Capture the cell that displays the provided text and extract its [x, y] central coordinate. 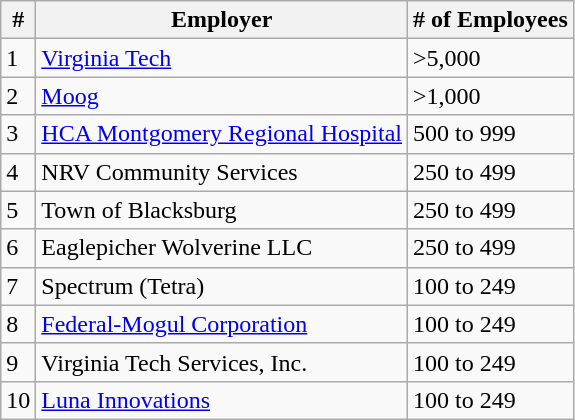
Eaglepicher Wolverine LLC [222, 248]
>1,000 [491, 96]
Federal-Mogul Corporation [222, 324]
Virginia Tech Services, Inc. [222, 362]
4 [18, 172]
Employer [222, 20]
3 [18, 134]
500 to 999 [491, 134]
# of Employees [491, 20]
5 [18, 210]
10 [18, 400]
2 [18, 96]
Town of Blacksburg [222, 210]
1 [18, 58]
6 [18, 248]
HCA Montgomery Regional Hospital [222, 134]
9 [18, 362]
Spectrum (Tetra) [222, 286]
7 [18, 286]
Luna Innovations [222, 400]
NRV Community Services [222, 172]
Virginia Tech [222, 58]
>5,000 [491, 58]
# [18, 20]
Moog [222, 96]
8 [18, 324]
